Locate the cell with the specified text and output its (x, y) center coordinate. 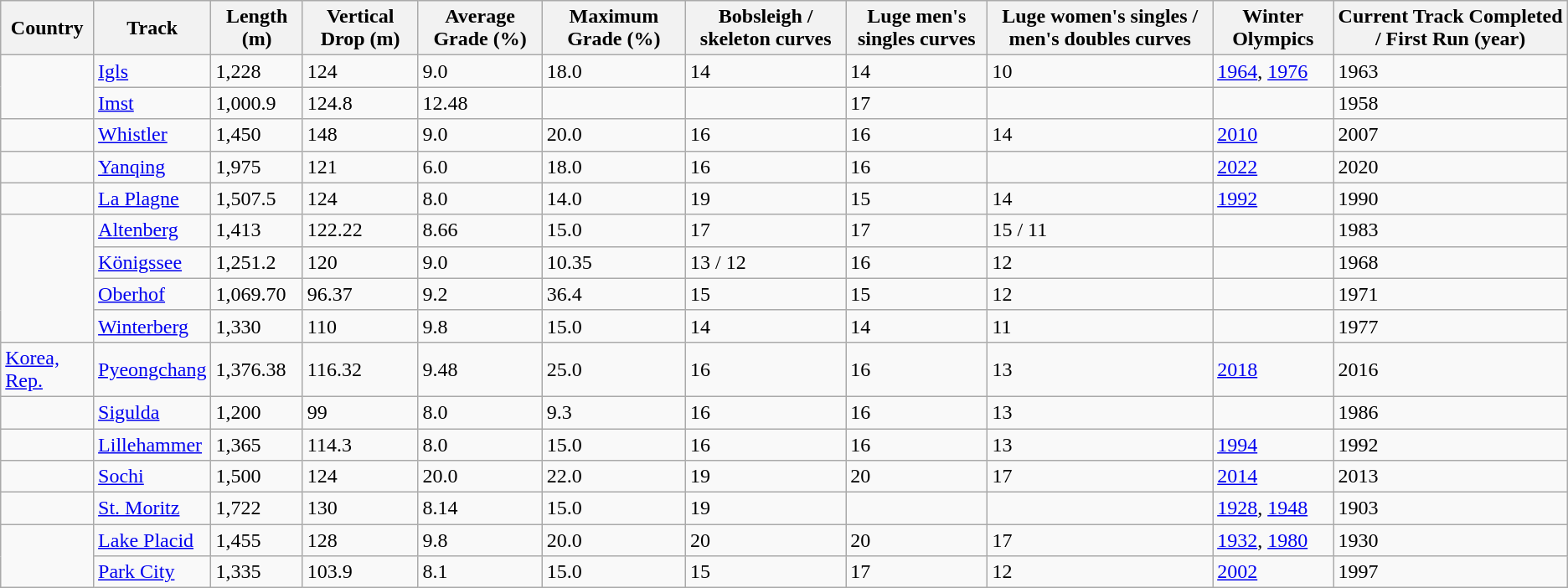
1,251.2 (256, 262)
1,455 (256, 540)
Vertical Drop (m) (360, 28)
Park City (152, 572)
2007 (1451, 135)
2018 (1273, 369)
1,335 (256, 572)
1,330 (256, 326)
1928, 1948 (1273, 508)
1,507.5 (256, 199)
148 (360, 135)
9.48 (480, 369)
La Plagne (152, 199)
Oberhof (152, 294)
2010 (1273, 135)
9.3 (613, 412)
121 (360, 167)
124.8 (360, 103)
1,000.9 (256, 103)
Winterberg (152, 326)
25.0 (613, 369)
36.4 (613, 294)
1964, 1976 (1273, 71)
2014 (1273, 477)
15 / 11 (1101, 230)
1990 (1451, 199)
1977 (1451, 326)
13 / 12 (766, 262)
8.66 (480, 230)
1971 (1451, 294)
1997 (1451, 572)
116.32 (360, 369)
1994 (1273, 445)
1,500 (256, 477)
10.35 (613, 262)
1986 (1451, 412)
110 (360, 326)
Korea, Rep. (47, 369)
Maximum Grade (%) (613, 28)
1983 (1451, 230)
120 (360, 262)
1,365 (256, 445)
1,975 (256, 167)
130 (360, 508)
1,450 (256, 135)
Altenberg (152, 230)
128 (360, 540)
1958 (1451, 103)
6.0 (480, 167)
114.3 (360, 445)
12.48 (480, 103)
2013 (1451, 477)
2020 (1451, 167)
14.0 (613, 199)
1,413 (256, 230)
Bobsleigh / skeleton curves (766, 28)
1,228 (256, 71)
Winter Olympics (1273, 28)
1,069.70 (256, 294)
Luge men's singles curves (916, 28)
10 (1101, 71)
Pyeongchang (152, 369)
Sigulda (152, 412)
2002 (1273, 572)
Luge women's singles / men's doubles curves (1101, 28)
Igls (152, 71)
96.37 (360, 294)
1930 (1451, 540)
1968 (1451, 262)
St. Moritz (152, 508)
103.9 (360, 572)
11 (1101, 326)
1,376.38 (256, 369)
Yanqing (152, 167)
Country (47, 28)
99 (360, 412)
8.14 (480, 508)
Imst (152, 103)
Lake Placid (152, 540)
8.1 (480, 572)
Length (m) (256, 28)
2022 (1273, 167)
122.22 (360, 230)
Whistler (152, 135)
2016 (1451, 369)
1932, 1980 (1273, 540)
22.0 (613, 477)
Track (152, 28)
Sochi (152, 477)
9.2 (480, 294)
Average Grade (%) (480, 28)
1903 (1451, 508)
Lillehammer (152, 445)
1963 (1451, 71)
1,200 (256, 412)
Current Track Completed / First Run (year) (1451, 28)
Königssee (152, 262)
1,722 (256, 508)
